Return (X, Y) of the center of cell containing provided text 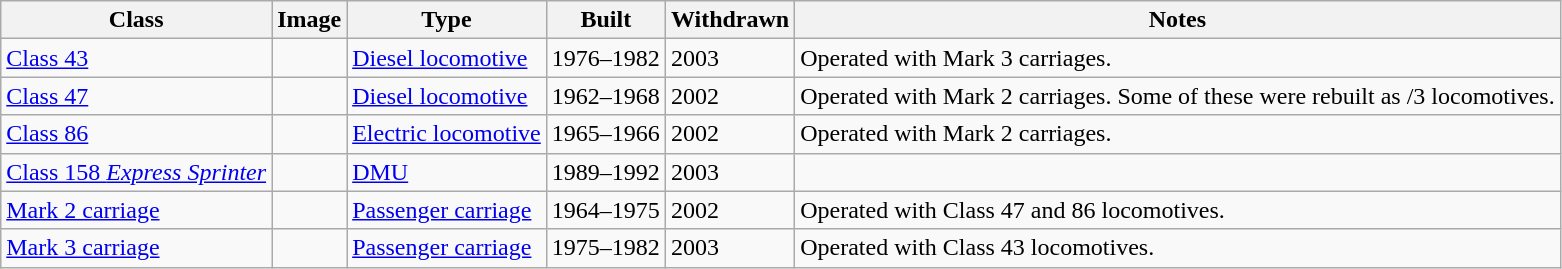
Notes (1178, 20)
Mark 2 carriage (136, 210)
Class 47 (136, 96)
Built (606, 20)
Operated with Class 43 locomotives. (1178, 248)
Operated with Mark 3 carriages. (1178, 58)
1975–1982 (606, 248)
1965–1966 (606, 134)
Electric locomotive (447, 134)
1962–1968 (606, 96)
Type (447, 20)
Operated with Mark 2 carriages. (1178, 134)
Operated with Mark 2 carriages. Some of these were rebuilt as /3 locomotives. (1178, 96)
Class 158 Express Sprinter (136, 172)
Mark 3 carriage (136, 248)
Image (310, 20)
1964–1975 (606, 210)
DMU (447, 172)
Withdrawn (730, 20)
Operated with Class 47 and 86 locomotives. (1178, 210)
1976–1982 (606, 58)
Class 43 (136, 58)
1989–1992 (606, 172)
Class (136, 20)
Class 86 (136, 134)
